For the text-containing cell, return its midpoint in [x, y] coordinate format. 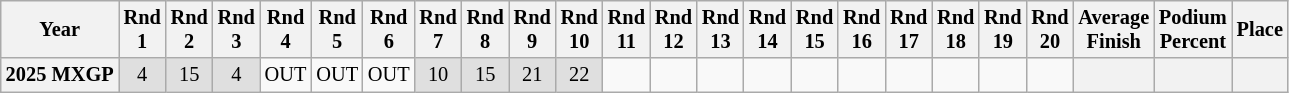
Rnd14 [768, 29]
Rnd2 [190, 29]
Rnd16 [862, 29]
Rnd19 [1002, 29]
21 [532, 75]
Year [60, 29]
Rnd9 [532, 29]
Rnd11 [626, 29]
2025 MXGP [60, 75]
Rnd5 [337, 29]
Rnd7 [438, 29]
Rnd15 [814, 29]
Rnd8 [486, 29]
PodiumPercent [1193, 29]
Rnd20 [1050, 29]
Place [1260, 29]
Rnd1 [142, 29]
AverageFinish [1114, 29]
Rnd17 [908, 29]
Rnd4 [286, 29]
Rnd3 [236, 29]
Rnd13 [720, 29]
22 [580, 75]
Rnd18 [956, 29]
Rnd12 [674, 29]
Rnd10 [580, 29]
10 [438, 75]
Rnd6 [389, 29]
